Locate the cell with the specified text and output its (X, Y) center coordinate. 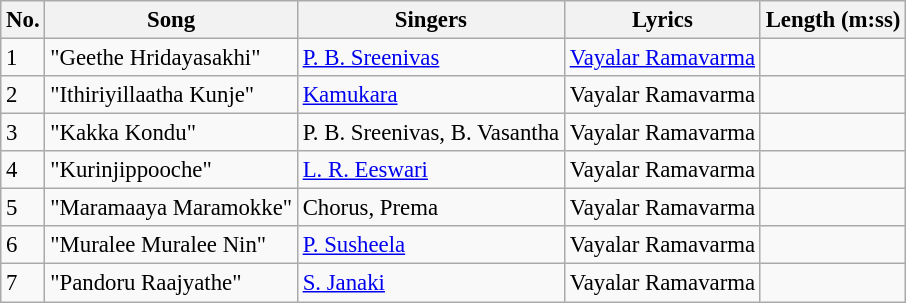
Song (171, 20)
S. Janaki (430, 283)
Kamukara (430, 95)
4 (23, 170)
"Kakka Kondu" (171, 133)
"Muralee Muralee Nin" (171, 245)
Singers (430, 20)
"Pandoru Raajyathe" (171, 283)
"Geethe Hridayasakhi" (171, 58)
No. (23, 20)
Chorus, Prema (430, 208)
L. R. Eeswari (430, 170)
"Maramaaya Maramokke" (171, 208)
Length (m:ss) (832, 20)
3 (23, 133)
5 (23, 208)
"Ithiriyillaatha Kunje" (171, 95)
P. B. Sreenivas, B. Vasantha (430, 133)
6 (23, 245)
P. B. Sreenivas (430, 58)
7 (23, 283)
"Kurinjippooche" (171, 170)
P. Susheela (430, 245)
2 (23, 95)
1 (23, 58)
Lyrics (662, 20)
